Return (X, Y) of the center of cell containing provided text 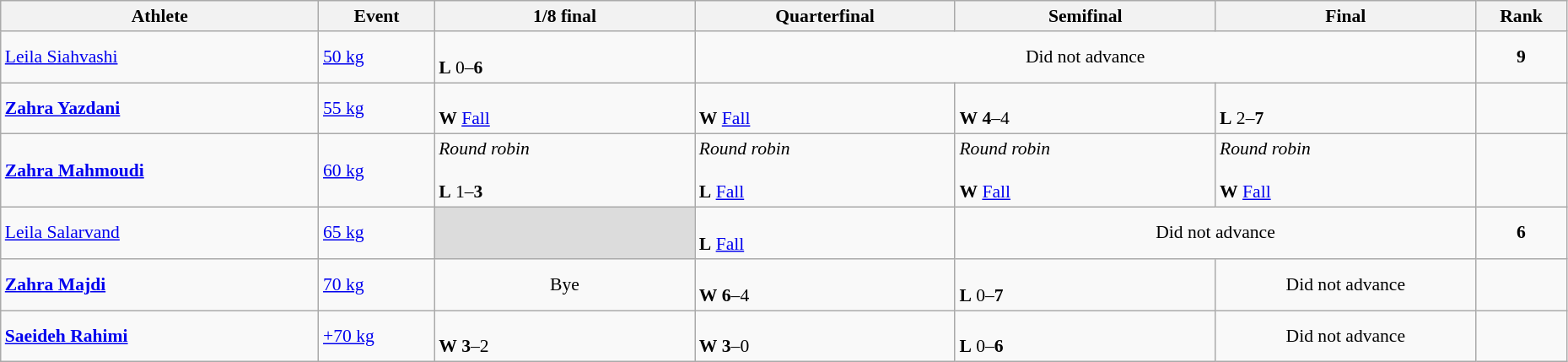
W 4–4 (1085, 108)
W 6–4 (825, 285)
6 (1522, 233)
Rank (1522, 16)
Bye (565, 285)
Semifinal (1085, 16)
70 kg (376, 285)
L 2–7 (1346, 108)
L 0–7 (1085, 285)
Zahra Majdi (160, 285)
9 (1522, 57)
65 kg (376, 233)
Leila Salarvand (160, 233)
L Fall (825, 233)
Final (1346, 16)
Zahra Mahmoudi (160, 170)
Round robinL 1–3 (565, 170)
+70 kg (376, 336)
Quarterfinal (825, 16)
Athlete (160, 16)
W 3–0 (825, 336)
Zahra Yazdani (160, 108)
Event (376, 16)
W 3–2 (565, 336)
60 kg (376, 170)
Saeideh Rahimi (160, 336)
50 kg (376, 57)
Round robinL Fall (825, 170)
Leila Siahvashi (160, 57)
1/8 final (565, 16)
55 kg (376, 108)
